Locate the cell with the specified text and output its [x, y] center coordinate. 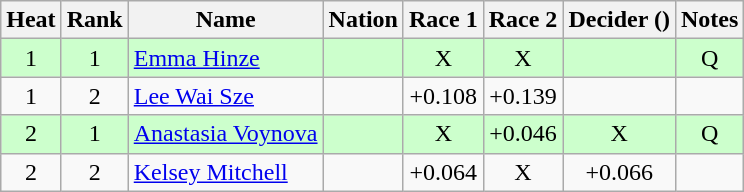
Name [226, 20]
Rank [94, 20]
Emma Hinze [226, 58]
Nation [363, 20]
Anastasia Voynova [226, 134]
+0.139 [523, 96]
Kelsey Mitchell [226, 172]
+0.046 [523, 134]
Race 2 [523, 20]
Lee Wai Sze [226, 96]
Race 1 [443, 20]
Heat [31, 20]
+0.064 [443, 172]
Notes [709, 20]
+0.066 [620, 172]
Decider () [620, 20]
+0.108 [443, 96]
